Provide the [X, Y] coordinate of the cell's center where the given text is located.  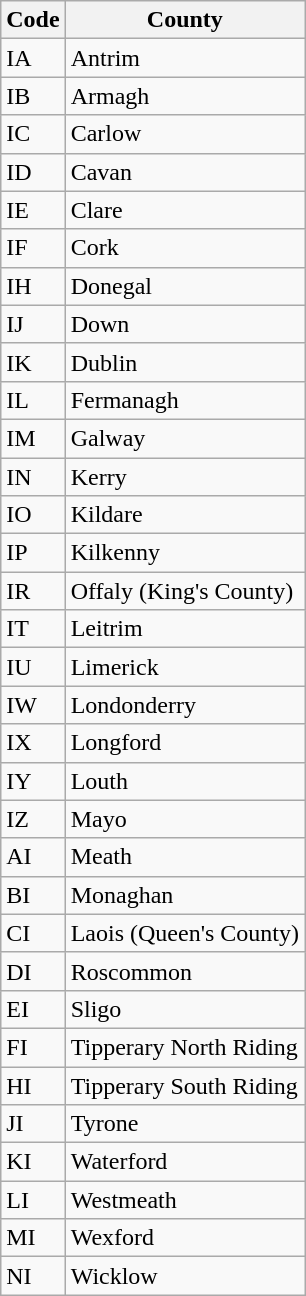
IO [33, 515]
LI [33, 1200]
Meath [184, 857]
Kilkenny [184, 553]
Leitrim [184, 629]
Longford [184, 743]
Roscommon [184, 971]
MI [33, 1238]
Donegal [184, 286]
Dublin [184, 362]
IL [33, 400]
Tipperary North Riding [184, 1047]
HI [33, 1085]
NI [33, 1276]
Tipperary South Riding [184, 1085]
IW [33, 705]
IA [33, 58]
Carlow [184, 134]
County [184, 20]
FI [33, 1047]
Offaly (King's County) [184, 591]
KI [33, 1162]
IF [33, 248]
Londonderry [184, 705]
IZ [33, 819]
IU [33, 667]
Kerry [184, 477]
IH [33, 286]
IE [33, 210]
IX [33, 743]
Limerick [184, 667]
Down [184, 324]
IJ [33, 324]
IC [33, 134]
Cavan [184, 172]
IN [33, 477]
ID [33, 172]
Fermanagh [184, 400]
IP [33, 553]
EI [33, 1009]
Sligo [184, 1009]
JI [33, 1124]
IB [33, 96]
Clare [184, 210]
Monaghan [184, 895]
Armagh [184, 96]
Waterford [184, 1162]
Code [33, 20]
AI [33, 857]
IM [33, 438]
CI [33, 933]
IT [33, 629]
Antrim [184, 58]
BI [33, 895]
Westmeath [184, 1200]
Louth [184, 781]
Wexford [184, 1238]
Cork [184, 248]
DI [33, 971]
Tyrone [184, 1124]
Kildare [184, 515]
Galway [184, 438]
Wicklow [184, 1276]
IK [33, 362]
Laois (Queen's County) [184, 933]
IR [33, 591]
Mayo [184, 819]
IY [33, 781]
